Find where the given text appears and provide that cell's center as [X, Y] coordinate. 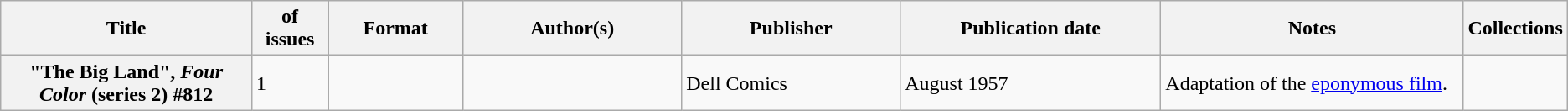
Publisher [791, 29]
"The Big Land", Four Color (series 2) #812 [126, 82]
Adaptation of the eponymous film. [1312, 82]
Notes [1312, 29]
1 [290, 82]
Dell Comics [791, 82]
Author(s) [573, 29]
Collections [1515, 29]
Format [395, 29]
August 1957 [1030, 82]
Title [126, 29]
of issues [290, 29]
Publication date [1030, 29]
